Search for the cell housing the specified text and yield its (X, Y) center coordinate. 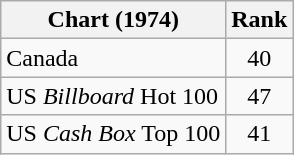
41 (260, 134)
47 (260, 96)
Canada (114, 58)
US Billboard Hot 100 (114, 96)
US Cash Box Top 100 (114, 134)
40 (260, 58)
Chart (1974) (114, 20)
Rank (260, 20)
